Provide the [x, y] coordinate of the cell's center where the given text is located.  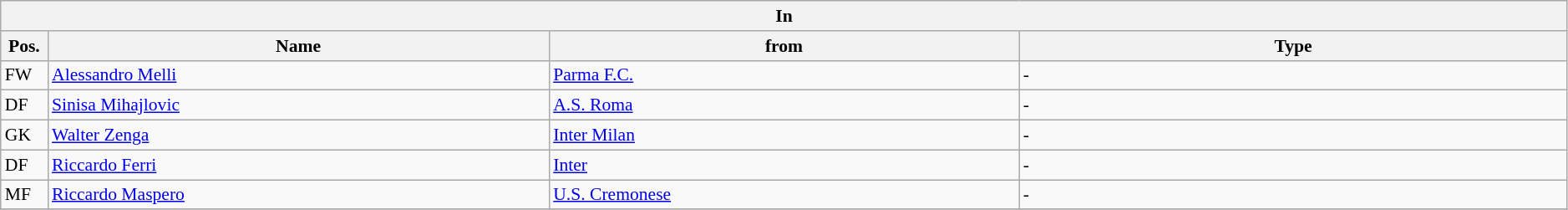
Inter Milan [784, 136]
Name [298, 46]
GK [24, 136]
U.S. Cremonese [784, 195]
from [784, 46]
FW [24, 75]
Parma F.C. [784, 75]
Riccardo Maspero [298, 195]
Inter [784, 165]
A.S. Roma [784, 105]
Alessandro Melli [298, 75]
Type [1293, 46]
In [784, 16]
Walter Zenga [298, 136]
Sinisa Mihajlovic [298, 105]
Pos. [24, 46]
Riccardo Ferri [298, 165]
MF [24, 195]
